Scan for the cell matching the given text and deliver its [X, Y] coordinate at center. 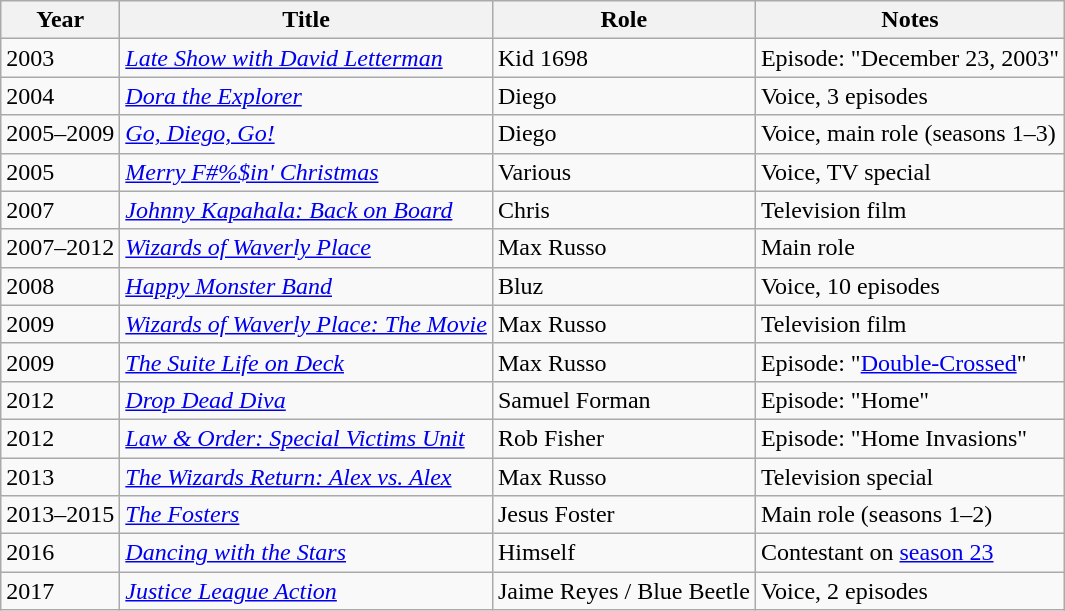
2007 [60, 210]
Main role [910, 248]
Law & Order: Special Victims Unit [306, 438]
Late Show with David Letterman [306, 58]
The Fosters [306, 515]
Go, Diego, Go! [306, 134]
Bluz [624, 286]
Samuel Forman [624, 400]
2013 [60, 477]
Merry F#%$in' Christmas [306, 172]
Jaime Reyes / Blue Beetle [624, 591]
The Wizards Return: Alex vs. Alex [306, 477]
2008 [60, 286]
Main role (seasons 1–2) [910, 515]
Title [306, 20]
Episode: "Home" [910, 400]
Voice, 2 episodes [910, 591]
Rob Fisher [624, 438]
Dora the Explorer [306, 96]
Happy Monster Band [306, 286]
Wizards of Waverly Place [306, 248]
Voice, TV special [910, 172]
Voice, 3 episodes [910, 96]
2007–2012 [60, 248]
Various [624, 172]
2017 [60, 591]
2005 [60, 172]
Justice League Action [306, 591]
Jesus Foster [624, 515]
Drop Dead Diva [306, 400]
Johnny Kapahala: Back on Board [306, 210]
2005–2009 [60, 134]
Chris [624, 210]
Dancing with the Stars [306, 553]
Contestant on season 23 [910, 553]
Episode: "Double-Crossed" [910, 362]
2013–2015 [60, 515]
Role [624, 20]
Voice, 10 episodes [910, 286]
Notes [910, 20]
Wizards of Waverly Place: The Movie [306, 324]
Year [60, 20]
Kid 1698 [624, 58]
2003 [60, 58]
Episode: "Home Invasions" [910, 438]
Himself [624, 553]
2016 [60, 553]
Television special [910, 477]
Voice, main role (seasons 1–3) [910, 134]
2004 [60, 96]
Episode: "December 23, 2003" [910, 58]
The Suite Life on Deck [306, 362]
